Locate the cell with the specified text and output its [x, y] center coordinate. 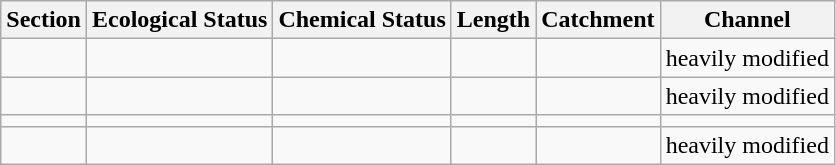
Catchment [598, 20]
Ecological Status [179, 20]
Length [493, 20]
Chemical Status [362, 20]
Section [44, 20]
Channel [747, 20]
